Return the [X, Y] coordinate for the center point of the cell that contains the specified text.  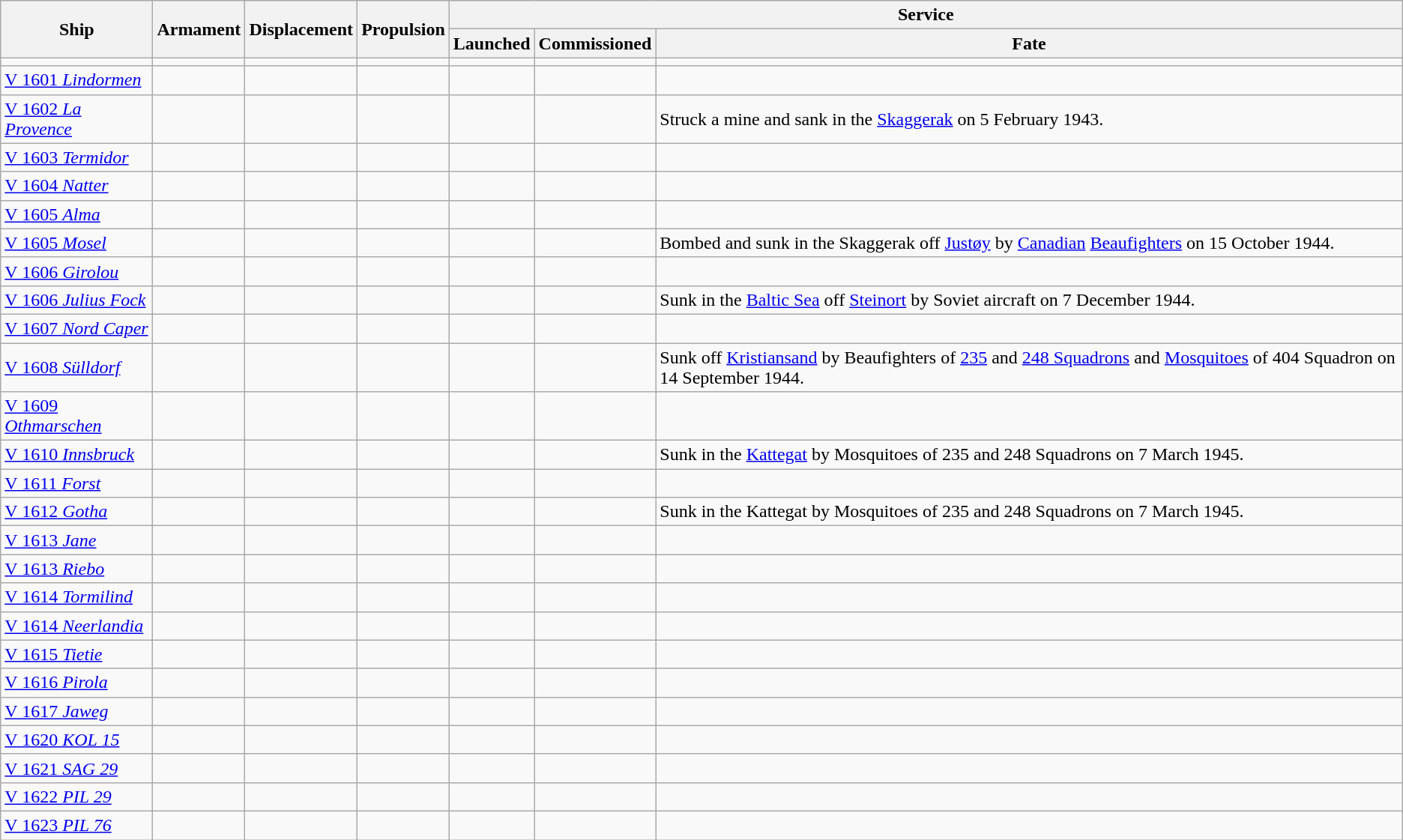
Launched [492, 43]
Sunk off Kristiansand by Beaufighters of 235 and 248 Squadrons and Mosquitoes of 404 Squadron on 14 September 1944. [1029, 367]
V 1621 SAG 29 [76, 768]
Displacement [301, 29]
V 1623 PIL 76 [76, 825]
V 1606 Girolou [76, 271]
Struck a mine and sank in the Skaggerak on 5 February 1943. [1029, 118]
Commissioned [595, 43]
V 1616 Pirola [76, 683]
V 1614 Neerlandia [76, 626]
Service [926, 15]
V 1601 Lindormen [76, 80]
V 1608 Sülldorf [76, 367]
Ship [76, 29]
Armament [199, 29]
Propulsion [403, 29]
Bombed and sunk in the Skaggerak off Justøy by Canadian Beaufighters on 15 October 1944. [1029, 243]
V 1604 Natter [76, 186]
V 1605 Mosel [76, 243]
V 1620 KOL 15 [76, 740]
V 1611 Forst [76, 483]
V 1622 PIL 29 [76, 797]
Sunk in the Baltic Sea off Steinort by Soviet aircraft on 7 December 1944. [1029, 300]
V 1605 Alma [76, 214]
V 1610 Innsbruck [76, 455]
V 1609 Othmarschen [76, 417]
Fate [1029, 43]
V 1606 Julius Fock [76, 300]
V 1613 Jane [76, 540]
V 1617 Jaweg [76, 711]
V 1603 Termidor [76, 157]
V 1612 Gotha [76, 512]
V 1613 Riebo [76, 569]
V 1607 Nord Caper [76, 328]
V 1614 Tormilind [76, 597]
V 1615 Tietie [76, 654]
V 1602 La Provence [76, 118]
